Return [X, Y] of the center of cell containing provided text 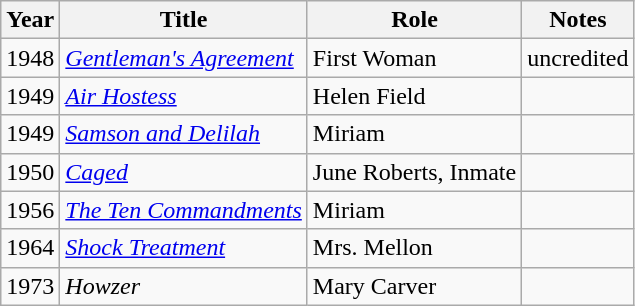
Shock Treatment [184, 248]
Mary Carver [414, 286]
Title [184, 20]
1973 [30, 286]
Mrs. Mellon [414, 248]
The Ten Commandments [184, 210]
Notes [578, 20]
1948 [30, 58]
uncredited [578, 58]
Year [30, 20]
Caged [184, 172]
1956 [30, 210]
1964 [30, 248]
Helen Field [414, 96]
Gentleman's Agreement [184, 58]
Air Hostess [184, 96]
June Roberts, Inmate [414, 172]
1950 [30, 172]
Role [414, 20]
First Woman [414, 58]
Samson and Delilah [184, 134]
Howzer [184, 286]
